Find where the given text appears and provide that cell's center as (x, y) coordinate. 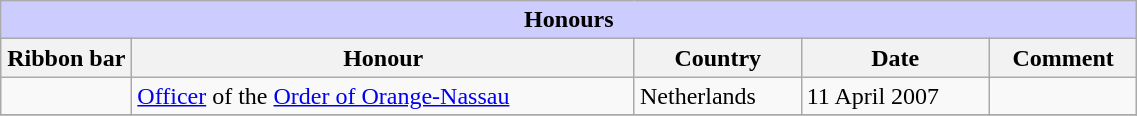
Date (895, 58)
11 April 2007 (895, 96)
Comment (1062, 58)
Ribbon bar (66, 58)
Honours (569, 20)
Officer of the Order of Orange-Nassau (384, 96)
Country (718, 58)
Netherlands (718, 96)
Honour (384, 58)
